Find where the given text appears and provide that cell's center as (x, y) coordinate. 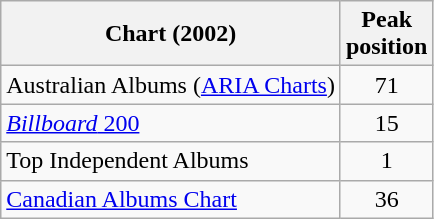
Australian Albums (ARIA Charts) (171, 85)
71 (386, 85)
Canadian Albums Chart (171, 199)
Billboard 200 (171, 123)
15 (386, 123)
Peak position (386, 34)
Chart (2002) (171, 34)
36 (386, 199)
1 (386, 161)
Top Independent Albums (171, 161)
